Pinpoint the cell where the given text exists, returning its (x, y) midpoint coordinate. 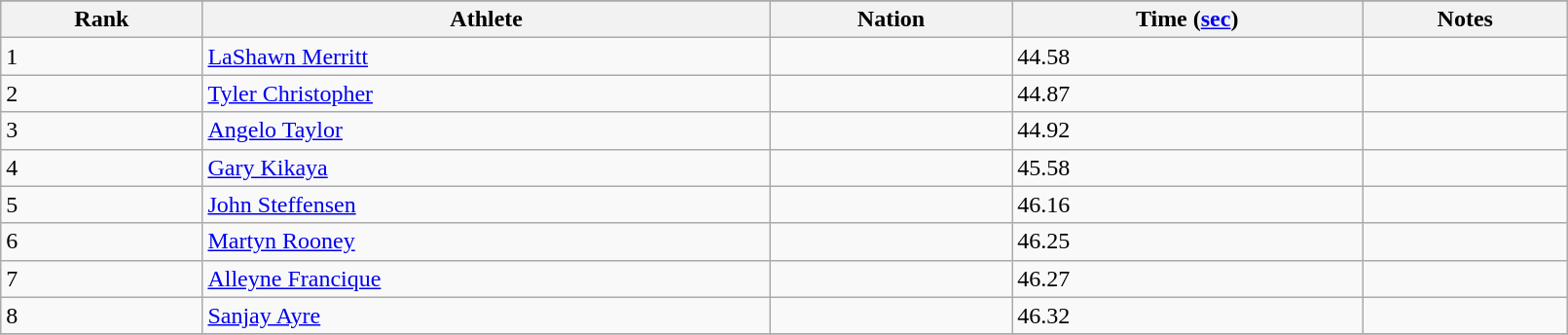
44.58 (1187, 56)
6 (101, 242)
46.25 (1187, 242)
Notes (1466, 19)
LaShawn Merritt (487, 56)
Angelo Taylor (487, 130)
John Steffensen (487, 205)
8 (101, 316)
46.32 (1187, 316)
Rank (101, 19)
1 (101, 56)
44.92 (1187, 130)
Nation (891, 19)
46.27 (1187, 279)
45.58 (1187, 167)
Martyn Rooney (487, 242)
Alleyne Francique (487, 279)
2 (101, 93)
4 (101, 167)
46.16 (1187, 205)
3 (101, 130)
Sanjay Ayre (487, 316)
Gary Kikaya (487, 167)
Time (sec) (1187, 19)
Athlete (487, 19)
7 (101, 279)
Tyler Christopher (487, 93)
44.87 (1187, 93)
5 (101, 205)
